Detect which cell encompasses the target text, then output its [X, Y] center coordinate. 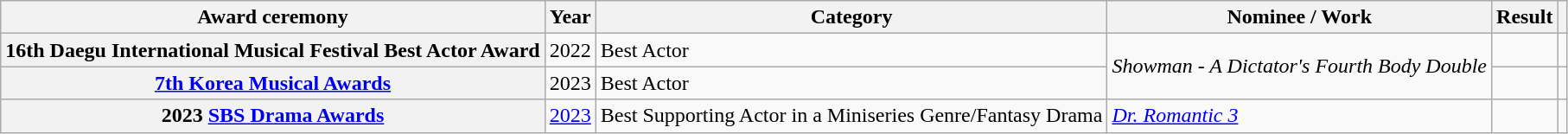
Nominee / Work [1300, 17]
2023 SBS Drama Awards [273, 116]
Category [851, 17]
Dr. Romantic 3 [1300, 116]
Best Supporting Actor in a Miniseries Genre/Fantasy Drama [851, 116]
Result [1525, 17]
Award ceremony [273, 17]
2022 [570, 50]
Showman - A Dictator's Fourth Body Double [1300, 67]
Year [570, 17]
7th Korea Musical Awards [273, 83]
16th Daegu International Musical Festival Best Actor Award [273, 50]
